Search for the cell housing the specified text and yield its [X, Y] center coordinate. 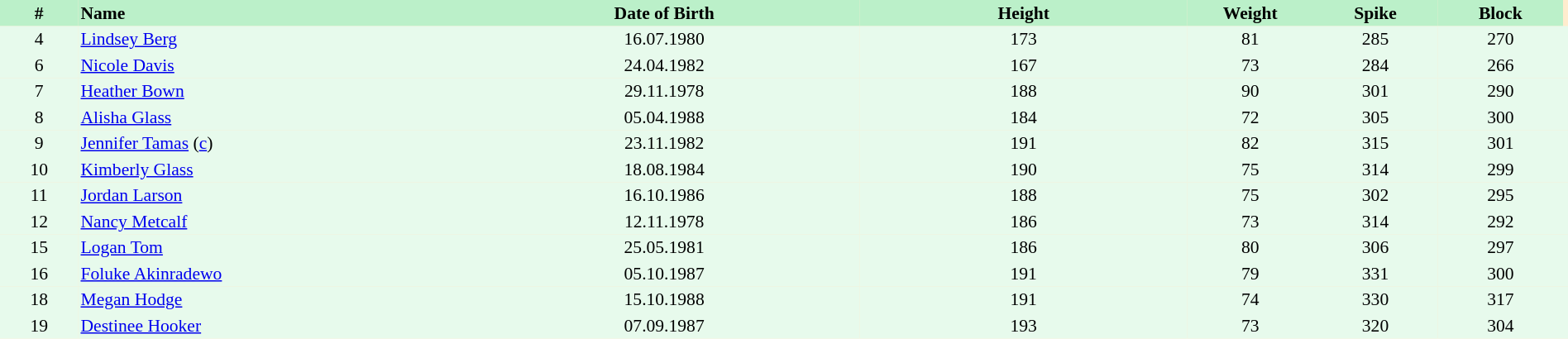
315 [1374, 144]
07.09.1987 [664, 326]
Weight [1250, 13]
Name [273, 13]
Block [1500, 13]
Lindsey Berg [273, 40]
6 [39, 65]
Nicole Davis [273, 65]
12 [39, 222]
Kimberly Glass [273, 169]
# [39, 13]
Megan Hodge [273, 299]
173 [1024, 40]
299 [1500, 169]
19 [39, 326]
29.11.1978 [664, 91]
24.04.1982 [664, 65]
295 [1500, 195]
305 [1374, 117]
72 [1250, 117]
18 [39, 299]
Heather Bown [273, 91]
Spike [1374, 13]
74 [1250, 299]
331 [1374, 274]
184 [1024, 117]
16.07.1980 [664, 40]
167 [1024, 65]
Alisha Glass [273, 117]
285 [1374, 40]
297 [1500, 248]
90 [1250, 91]
82 [1250, 144]
4 [39, 40]
Date of Birth [664, 13]
270 [1500, 40]
320 [1374, 326]
193 [1024, 326]
80 [1250, 248]
8 [39, 117]
12.11.1978 [664, 222]
16 [39, 274]
16.10.1986 [664, 195]
304 [1500, 326]
290 [1500, 91]
23.11.1982 [664, 144]
266 [1500, 65]
15 [39, 248]
Jordan Larson [273, 195]
10 [39, 169]
81 [1250, 40]
292 [1500, 222]
79 [1250, 274]
Height [1024, 13]
Nancy Metcalf [273, 222]
9 [39, 144]
330 [1374, 299]
15.10.1988 [664, 299]
25.05.1981 [664, 248]
18.08.1984 [664, 169]
11 [39, 195]
7 [39, 91]
Logan Tom [273, 248]
Destinee Hooker [273, 326]
05.04.1988 [664, 117]
Foluke Akinradewo [273, 274]
284 [1374, 65]
317 [1500, 299]
05.10.1987 [664, 274]
306 [1374, 248]
302 [1374, 195]
Jennifer Tamas (c) [273, 144]
190 [1024, 169]
